Return the (x, y) coordinate for the center point of the cell that contains the specified text.  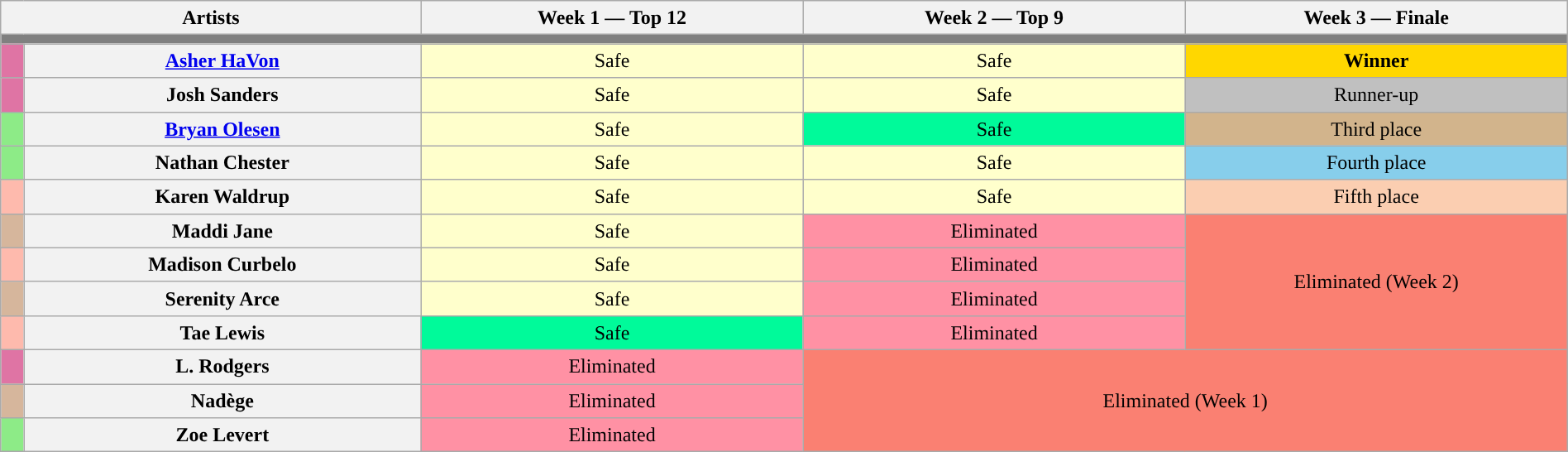
Bryan Olesen (222, 129)
Tae Lewis (222, 333)
Week 2 — Top 9 (994, 18)
Eliminated (Week 2) (1376, 281)
L. Rodgers (222, 366)
Winner (1376, 61)
Artists (211, 18)
Zoe Levert (222, 435)
Serenity Arce (222, 298)
Third place (1376, 129)
Nathan Chester (222, 162)
Fourth place (1376, 162)
Asher HaVon (222, 61)
Week 1 — Top 12 (612, 18)
Fifth place (1376, 197)
Eliminated (Week 1) (1185, 401)
Maddi Jane (222, 230)
Nadège (222, 401)
Week 3 — Finale (1376, 18)
Madison Curbelo (222, 265)
Josh Sanders (222, 94)
Runner-up (1376, 94)
Karen Waldrup (222, 197)
